Return the (x, y) coordinate for the center point of the cell that contains the specified text.  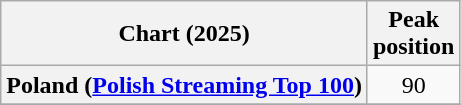
Poland (Polish Streaming Top 100) (184, 85)
Chart (2025) (184, 34)
Peakposition (413, 34)
90 (413, 85)
